Detect which cell encompasses the target text, then output its (x, y) center coordinate. 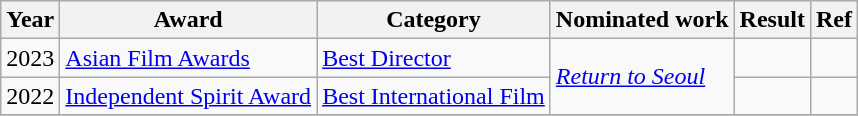
Asian Film Awards (188, 58)
Category (434, 20)
Award (188, 20)
Year (30, 20)
Best Director (434, 58)
Nominated work (642, 20)
Return to Seoul (642, 77)
2023 (30, 58)
Best International Film (434, 96)
2022 (30, 96)
Independent Spirit Award (188, 96)
Result (772, 20)
Ref (834, 20)
